Pinpoint the cell where the given text exists, returning its (x, y) midpoint coordinate. 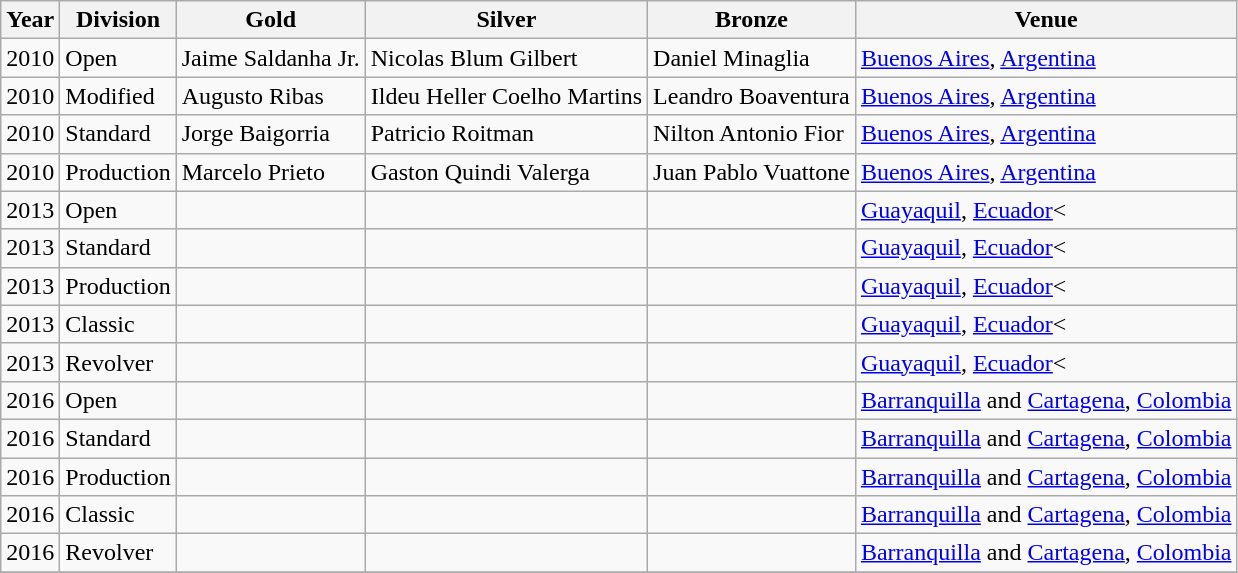
Daniel Minaglia (752, 58)
Nicolas Blum Gilbert (506, 58)
Marcelo Prieto (270, 172)
Juan Pablo Vuattone (752, 172)
Gaston Quindi Valerga (506, 172)
Modified (118, 96)
Year (30, 20)
Ildeu Heller Coelho Martins (506, 96)
Division (118, 20)
Silver (506, 20)
Leandro Boaventura (752, 96)
Augusto Ribas (270, 96)
Jaime Saldanha Jr. (270, 58)
Nilton Antonio Fior (752, 134)
Venue (1046, 20)
Gold (270, 20)
Patricio Roitman (506, 134)
Bronze (752, 20)
Jorge Baigorria (270, 134)
